Pinpoint the cell where the given text exists, returning its (x, y) midpoint coordinate. 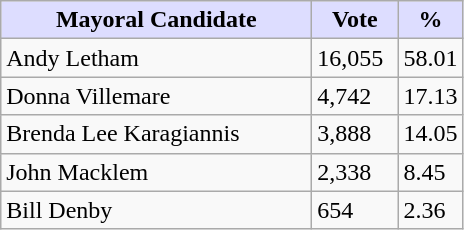
% (430, 20)
Donna Villemare (156, 96)
Brenda Lee Karagiannis (156, 134)
3,888 (355, 134)
4,742 (355, 96)
Andy Letham (156, 58)
Vote (355, 20)
Mayoral Candidate (156, 20)
654 (355, 210)
8.45 (430, 172)
2.36 (430, 210)
Bill Denby (156, 210)
58.01 (430, 58)
John Macklem (156, 172)
17.13 (430, 96)
16,055 (355, 58)
2,338 (355, 172)
14.05 (430, 134)
